Search for the cell housing the specified text and yield its (X, Y) center coordinate. 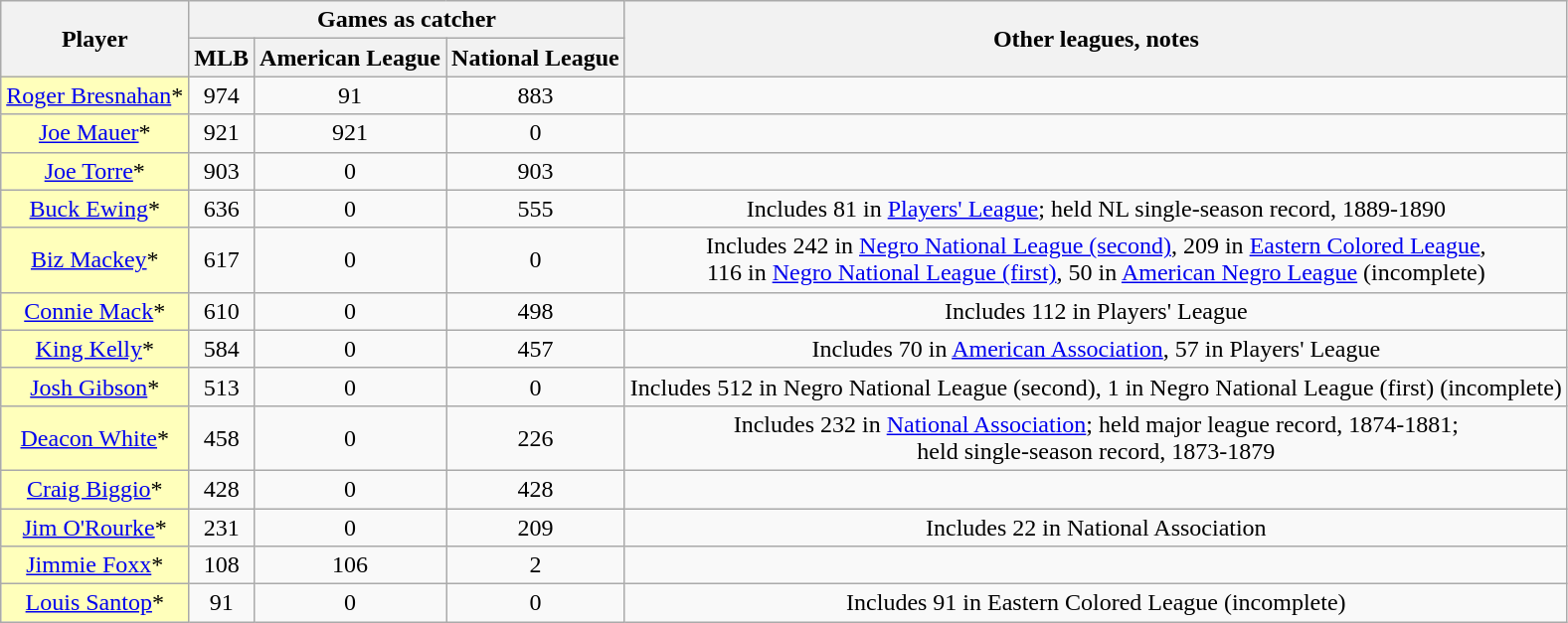
Connie Mack* (95, 311)
108 (222, 565)
883 (536, 95)
Includes 81 in Players' League; held NL single-season record, 1889-1890 (1096, 209)
209 (536, 528)
Jimmie Foxx* (95, 565)
National League (536, 58)
Includes 91 in Eastern Colored League (incomplete) (1096, 603)
Includes 512 in Negro National League (second), 1 in Negro National League (first) (incomplete) (1096, 387)
636 (222, 209)
Buck Ewing* (95, 209)
458 (222, 437)
Games as catcher (408, 20)
584 (222, 349)
555 (536, 209)
Includes 70 in American Association, 57 in Players' League (1096, 349)
Biz Mackey* (95, 260)
498 (536, 311)
226 (536, 437)
Craig Biggio* (95, 489)
Jim O'Rourke* (95, 528)
231 (222, 528)
Joe Torre* (95, 171)
Includes 232 in National Association; held major league record, 1874-1881; held single-season record, 1873-1879 (1096, 437)
Player (95, 39)
MLB (222, 58)
Includes 112 in Players' League (1096, 311)
Other leagues, notes (1096, 39)
American League (350, 58)
974 (222, 95)
Includes 22 in National Association (1096, 528)
617 (222, 260)
Deacon White* (95, 437)
Louis Santop* (95, 603)
610 (222, 311)
457 (536, 349)
Roger Bresnahan* (95, 95)
106 (350, 565)
2 (536, 565)
Joe Mauer* (95, 133)
Josh Gibson* (95, 387)
King Kelly* (95, 349)
513 (222, 387)
